Return the [x, y] coordinate for the center point of the cell that contains the specified text.  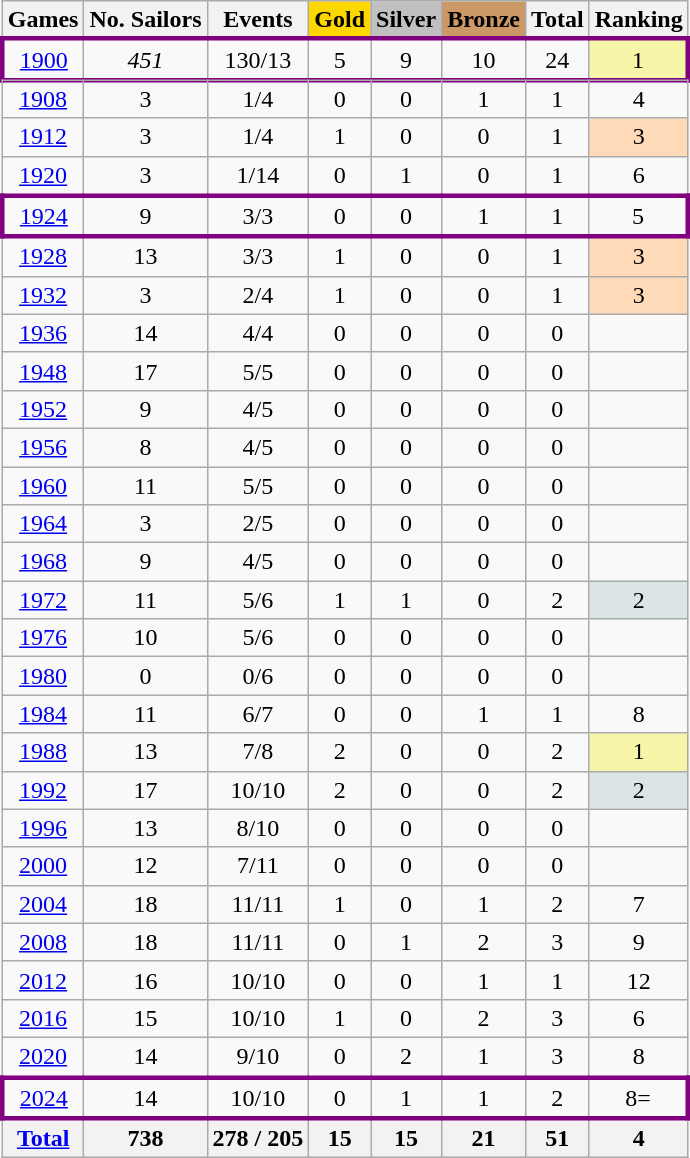
1920 [43, 176]
7/11 [258, 866]
278 / 205 [258, 1138]
8/10 [258, 828]
1976 [43, 638]
1932 [43, 295]
1948 [43, 371]
Ranking [638, 20]
1980 [43, 676]
2/4 [258, 295]
51 [558, 1138]
Gold [340, 20]
1984 [43, 714]
130/13 [258, 60]
1912 [43, 137]
1952 [43, 409]
9/10 [258, 1057]
738 [146, 1138]
1964 [43, 524]
8= [638, 1098]
2008 [43, 942]
1908 [43, 99]
1900 [43, 60]
1972 [43, 600]
6/7 [258, 714]
1936 [43, 333]
1956 [43, 447]
21 [484, 1138]
7/8 [258, 752]
2012 [43, 980]
1960 [43, 485]
4/4 [258, 333]
2016 [43, 1018]
1992 [43, 790]
2000 [43, 866]
No. Sailors [146, 20]
Games [43, 20]
1928 [43, 257]
1924 [43, 216]
1996 [43, 828]
Events [258, 20]
0/6 [258, 676]
Bronze [484, 20]
1988 [43, 752]
451 [146, 60]
Silver [406, 20]
2/5 [258, 524]
2024 [43, 1098]
1968 [43, 562]
2020 [43, 1057]
2004 [43, 904]
24 [558, 60]
7 [638, 904]
1/14 [258, 176]
16 [146, 980]
